Pinpoint the cell where the given text exists, returning its (X, Y) midpoint coordinate. 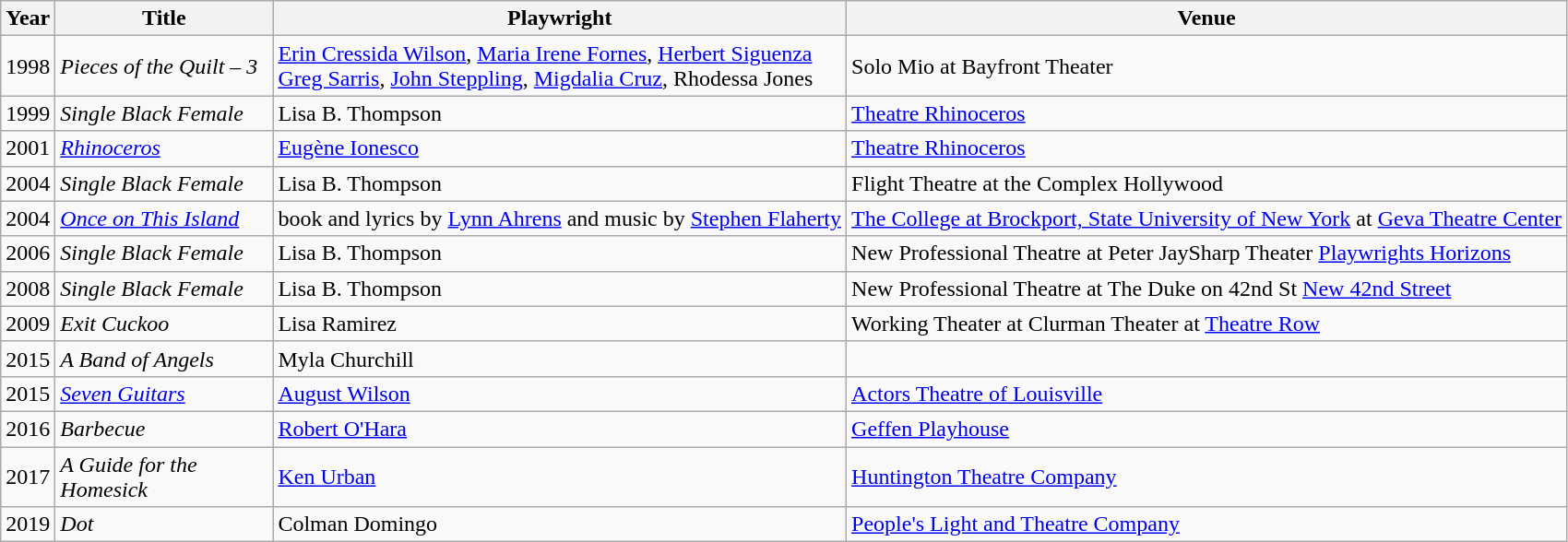
The College at Brockport, State University of New York at Geva Theatre Center (1206, 218)
Colman Domingo (560, 524)
New Professional Theatre at Peter JaySharp Theater Playwrights Horizons (1206, 253)
Rhinoceros (164, 148)
Venue (1206, 18)
2009 (28, 324)
2006 (28, 253)
2017 (28, 476)
2008 (28, 289)
Myla Churchill (560, 359)
Geffen Playhouse (1206, 429)
1998 (28, 66)
Erin Cressida Wilson, Maria Irene Fornes, Herbert Siguenza Greg Sarris, John Steppling, Migdalia Cruz, Rhodessa Jones (560, 66)
Ken Urban (560, 476)
August Wilson (560, 394)
Year (28, 18)
Title (164, 18)
Pieces of the Quilt – 3 (164, 66)
Playwright (560, 18)
Robert O'Hara (560, 429)
Eugène Ionesco (560, 148)
2001 (28, 148)
New Professional Theatre at The Duke on 42nd St New 42nd Street (1206, 289)
2016 (28, 429)
Actors Theatre of Louisville (1206, 394)
Lisa Ramirez (560, 324)
A Band of Angels (164, 359)
2019 (28, 524)
Once on This Island (164, 218)
Huntington Theatre Company (1206, 476)
book and lyrics by Lynn Ahrens and music by Stephen Flaherty (560, 218)
Flight Theatre at the Complex Hollywood (1206, 183)
Solo Mio at Bayfront Theater (1206, 66)
1999 (28, 113)
People's Light and Theatre Company (1206, 524)
Barbecue (164, 429)
A Guide for the Homesick (164, 476)
Exit Cuckoo (164, 324)
Dot (164, 524)
Working Theater at Clurman Theater at Theatre Row (1206, 324)
Seven Guitars (164, 394)
